Identify which cell holds the provided text, then report its (X, Y) central coordinate. 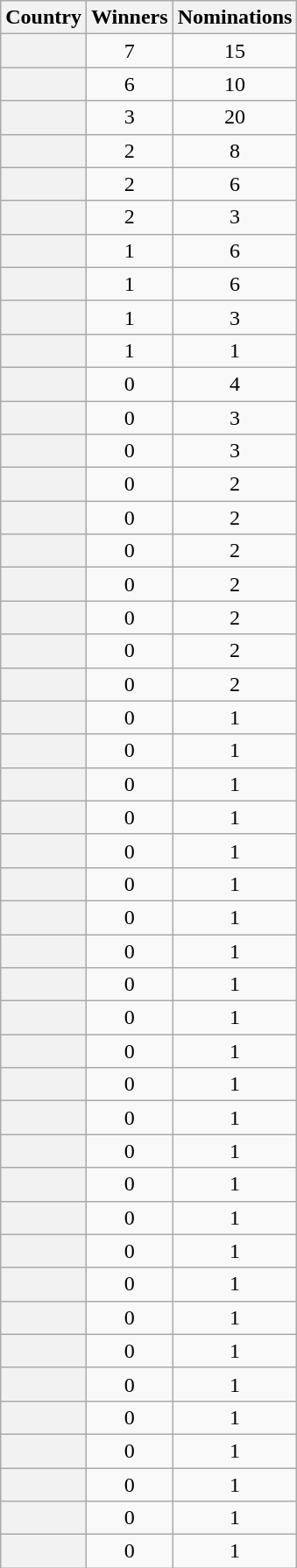
4 (235, 384)
10 (235, 84)
Nominations (235, 18)
Winners (130, 18)
7 (130, 51)
20 (235, 117)
8 (235, 151)
15 (235, 51)
Country (44, 18)
